Find where the given text appears and provide that cell's center as (x, y) coordinate. 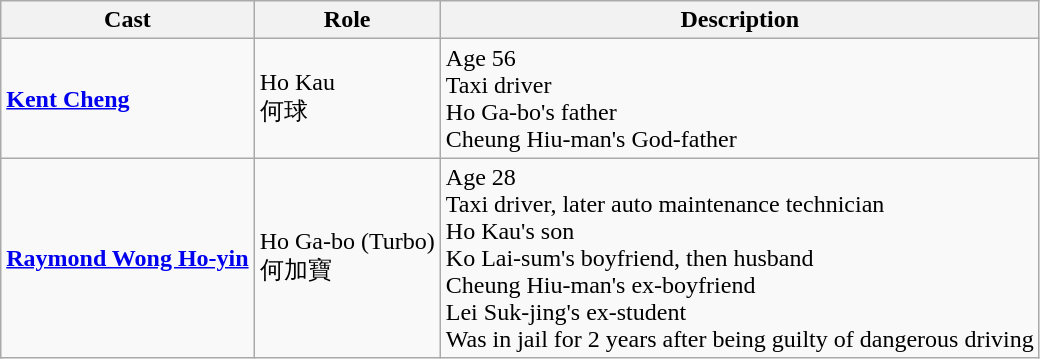
Ho Kau 何球 (347, 98)
Age 56Taxi driver Ho Ga-bo's father Cheung Hiu-man's God-father (740, 98)
Kent Cheng (128, 98)
Description (740, 20)
Cast (128, 20)
Raymond Wong Ho-yin (128, 258)
Role (347, 20)
Ho Ga-bo (Turbo) 何加寶 (347, 258)
